Determine the (X, Y) coordinate at the center of the cell enclosing the given text.  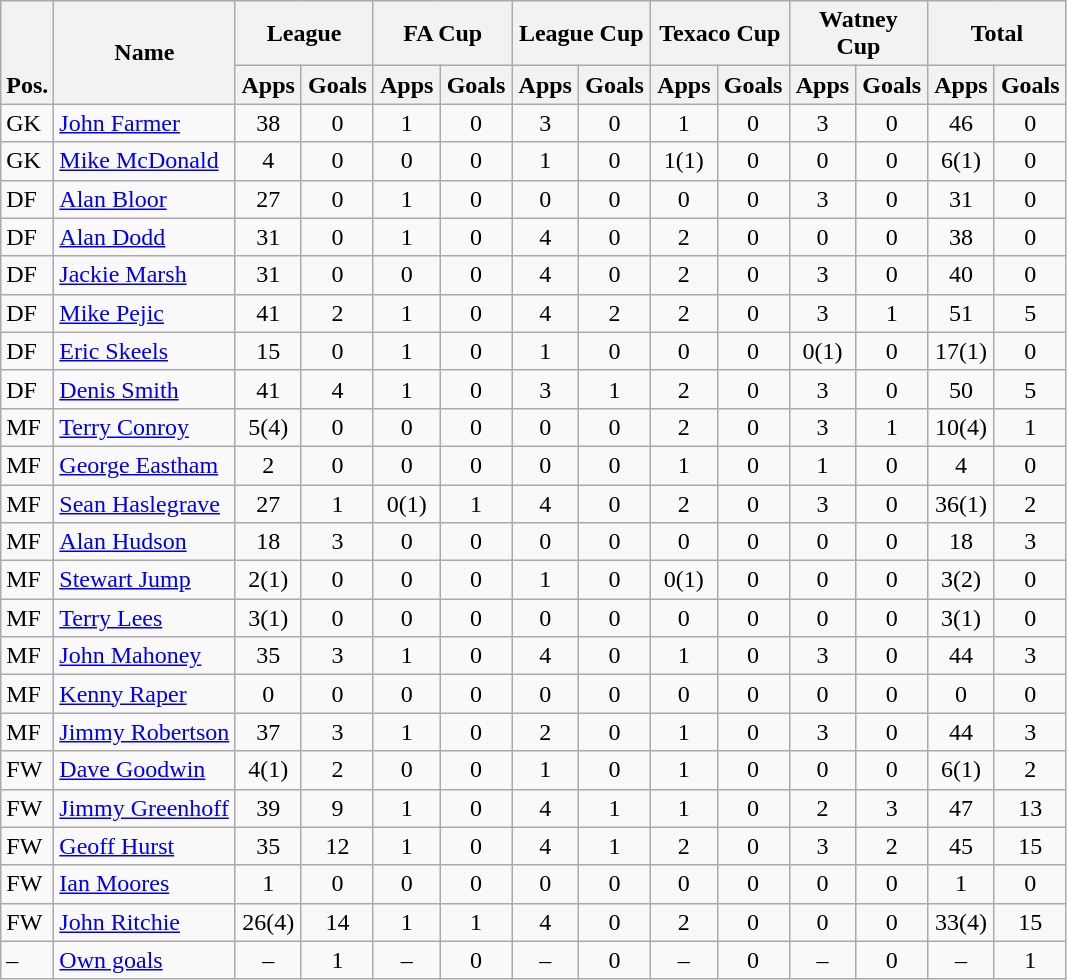
John Mahoney (144, 656)
FA Cup (442, 34)
Name (144, 52)
Dave Goodwin (144, 770)
45 (962, 846)
Jackie Marsh (144, 275)
Mike Pejic (144, 313)
Geoff Hurst (144, 846)
Terry Lees (144, 618)
Texaco Cup (720, 34)
2(1) (268, 580)
12 (337, 846)
40 (962, 275)
Ian Moores (144, 884)
1(1) (684, 161)
Alan Dodd (144, 237)
5(4) (268, 427)
Stewart Jump (144, 580)
46 (962, 123)
Watney Cup (858, 34)
Denis Smith (144, 389)
33(4) (962, 922)
10(4) (962, 427)
Eric Skeels (144, 351)
9 (337, 808)
John Ritchie (144, 922)
Jimmy Greenhoff (144, 808)
Alan Hudson (144, 542)
John Farmer (144, 123)
47 (962, 808)
50 (962, 389)
Pos. (28, 52)
George Eastham (144, 465)
13 (1030, 808)
League Cup (582, 34)
Kenny Raper (144, 694)
League (304, 34)
Jimmy Robertson (144, 732)
17(1) (962, 351)
39 (268, 808)
4(1) (268, 770)
Terry Conroy (144, 427)
37 (268, 732)
26(4) (268, 922)
3(2) (962, 580)
14 (337, 922)
Mike McDonald (144, 161)
Sean Haslegrave (144, 503)
Total (998, 34)
Own goals (144, 960)
36(1) (962, 503)
51 (962, 313)
Alan Bloor (144, 199)
